Output the [X, Y] coordinate of the center of the cell containing the given text.  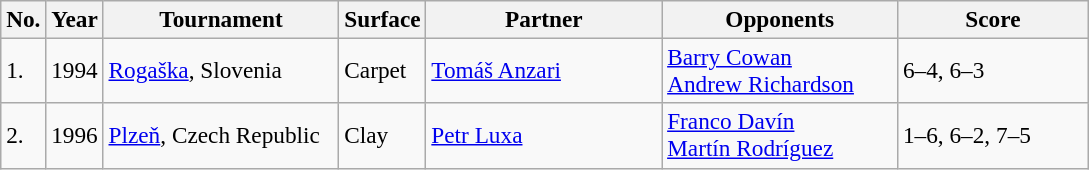
Carpet [382, 70]
Rogaška, Slovenia [221, 70]
2. [24, 136]
Opponents [780, 19]
1994 [74, 70]
Tomáš Anzari [544, 70]
Surface [382, 19]
Petr Luxa [544, 136]
1996 [74, 136]
1. [24, 70]
Franco Davín Martín Rodríguez [780, 136]
Year [74, 19]
1–6, 6–2, 7–5 [994, 136]
6–4, 6–3 [994, 70]
No. [24, 19]
Score [994, 19]
Partner [544, 19]
Plzeň, Czech Republic [221, 136]
Tournament [221, 19]
Barry Cowan Andrew Richardson [780, 70]
Clay [382, 136]
